Capture the cell that displays the provided text and extract its [x, y] central coordinate. 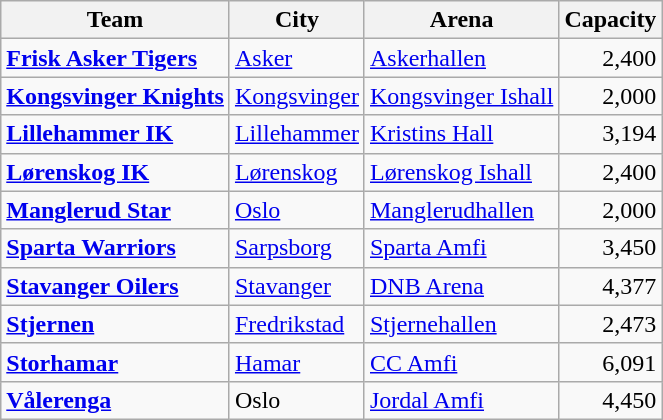
Askerhallen [461, 58]
4,377 [610, 286]
Fredrikstad [296, 324]
Kongsvinger Knights [116, 96]
Manglerudhallen [461, 210]
Sarpsborg [296, 248]
Stjernen [116, 324]
Lørenskog IK [116, 172]
Asker [296, 58]
City [296, 20]
Hamar [296, 362]
Kristins Hall [461, 134]
DNB Arena [461, 286]
Stavanger [296, 286]
3,450 [610, 248]
CC Amfi [461, 362]
Arena [461, 20]
Kongsvinger Ishall [461, 96]
2,473 [610, 324]
4,450 [610, 400]
Lillehammer [296, 134]
Team [116, 20]
Manglerud Star [116, 210]
Stavanger Oilers [116, 286]
Capacity [610, 20]
3,194 [610, 134]
Lørenskog [296, 172]
Sparta Warriors [116, 248]
Kongsvinger [296, 96]
Stjernehallen [461, 324]
6,091 [610, 362]
Vålerenga [116, 400]
Lillehammer IK [116, 134]
Sparta Amfi [461, 248]
Frisk Asker Tigers [116, 58]
Storhamar [116, 362]
Jordal Amfi [461, 400]
Lørenskog Ishall [461, 172]
